For the text-containing cell, return its midpoint in (X, Y) coordinate format. 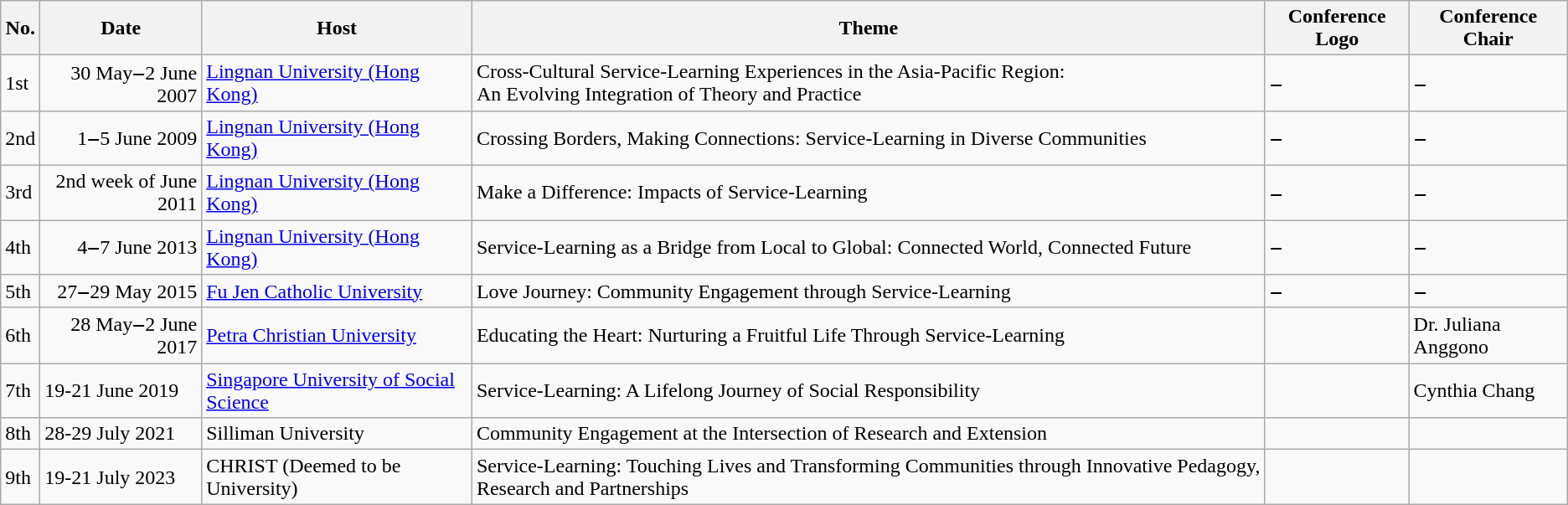
Host (337, 28)
Service-Learning: Touching Lives and Transforming Communities through Innovative Pedagogy, Research and Partnerships (868, 477)
Dr. Juliana Anggono (1488, 335)
CHRIST (Deemed to be University) (337, 477)
Conference Logo (1337, 28)
Singapore University of Social Science (337, 390)
27‒29 May 2015 (121, 291)
1st (20, 84)
Educating the Heart: Nurturing a Fruitful Life Through Service-Learning (868, 335)
Conference Chair (1488, 28)
Date (121, 28)
1‒5 June 2009 (121, 137)
Fu Jen Catholic University (337, 291)
Theme (868, 28)
Service-Learning: A Lifelong Journey of Social Responsibility (868, 390)
Cynthia Chang (1488, 390)
2nd week of June 2011 (121, 193)
19-21 July 2023 (121, 477)
Crossing Borders, Making Connections: Service-Learning in Diverse Communities (868, 137)
28 May‒2 June 2017 (121, 335)
Cross-Cultural Service-Learning Experiences in the Asia-Pacific Region:An Evolving Integration of Theory and Practice (868, 84)
9th (20, 477)
Petra Christian University (337, 335)
6th (20, 335)
Love Journey: Community Engagement through Service-Learning (868, 291)
3rd (20, 193)
Community Engagement at the Intersection of Research and Extension (868, 434)
No. (20, 28)
30 May‒2 June 2007 (121, 84)
5th (20, 291)
2nd (20, 137)
7th (20, 390)
28-29 July 2021 (121, 434)
4th (20, 246)
19-21 June 2019 (121, 390)
8th (20, 434)
4‒7 June 2013 (121, 246)
Make a Difference: Impacts of Service-Learning (868, 193)
Service-Learning as a Bridge from Local to Global: Connected World, Connected Future (868, 246)
Silliman University (337, 434)
